Determine the (x, y) coordinate at the center of the cell enclosing the given text.  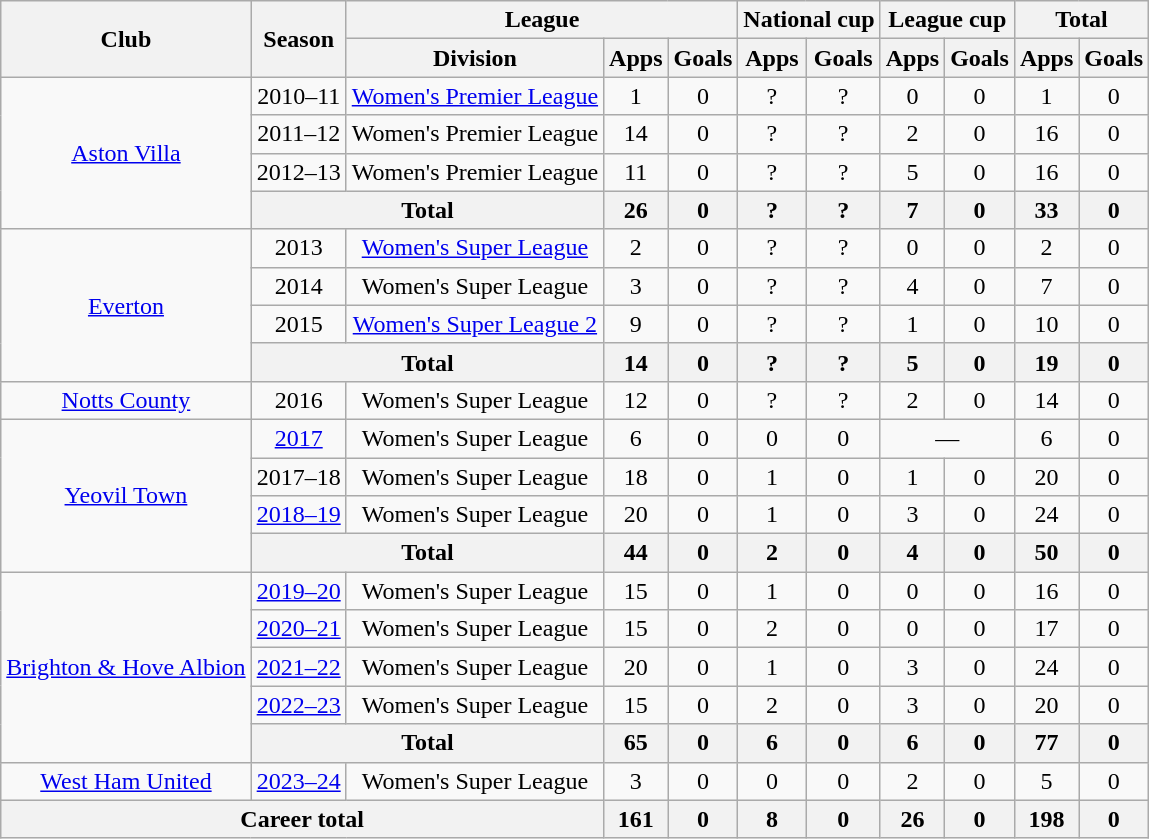
2014 (298, 286)
Career total (302, 819)
77 (1046, 743)
2022–23 (298, 705)
161 (636, 819)
Club (126, 39)
198 (1046, 819)
8 (772, 819)
Brighton & Hove Albion (126, 667)
2019–20 (298, 591)
Season (298, 39)
2018–19 (298, 515)
2011–12 (298, 134)
9 (636, 324)
50 (1046, 553)
2017 (298, 438)
18 (636, 477)
11 (636, 172)
League cup (947, 20)
— (947, 438)
West Ham United (126, 781)
44 (636, 553)
17 (1046, 629)
2017–18 (298, 477)
Notts County (126, 400)
33 (1046, 210)
Division (474, 58)
2015 (298, 324)
Yeovil Town (126, 495)
2023–24 (298, 781)
Everton (126, 305)
League (542, 20)
12 (636, 400)
2013 (298, 248)
2021–22 (298, 667)
65 (636, 743)
2012–13 (298, 172)
19 (1046, 362)
10 (1046, 324)
Women's Super League 2 (474, 324)
Aston Villa (126, 153)
National cup (809, 20)
2020–21 (298, 629)
2016 (298, 400)
2010–11 (298, 96)
